Scan for the cell matching the given text and deliver its [x, y] coordinate at center. 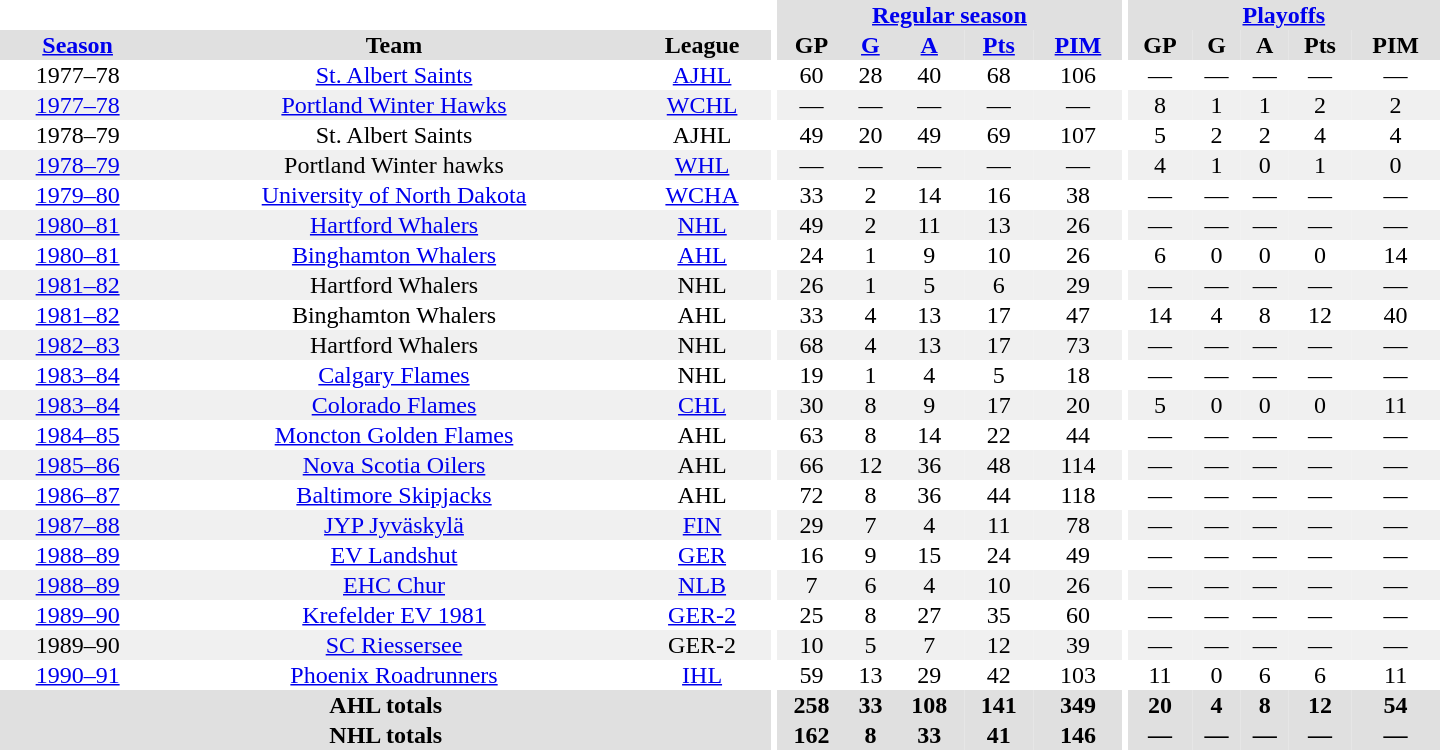
107 [1078, 135]
EV Landshut [394, 555]
1985–86 [78, 465]
22 [999, 435]
41 [999, 735]
GER [702, 555]
NHL totals [386, 735]
1986–87 [78, 495]
1982–83 [78, 345]
69 [999, 135]
103 [1078, 675]
18 [1078, 375]
72 [812, 495]
108 [929, 705]
Colorado Flames [394, 405]
1987–88 [78, 525]
1984–85 [78, 435]
University of North Dakota [394, 195]
FIN [702, 525]
IHL [702, 675]
35 [999, 615]
19 [812, 375]
Season [78, 45]
258 [812, 705]
Regular season [950, 15]
NLB [702, 585]
Moncton Golden Flames [394, 435]
30 [812, 405]
73 [1078, 345]
JYP Jyväskylä [394, 525]
Calgary Flames [394, 375]
42 [999, 675]
WHL [702, 165]
27 [929, 615]
48 [999, 465]
Portland Winter hawks [394, 165]
1979–80 [78, 195]
SC Riessersee [394, 645]
AHL totals [386, 705]
146 [1078, 735]
Baltimore Skipjacks [394, 495]
54 [1396, 705]
1990–91 [78, 675]
118 [1078, 495]
Phoenix Roadrunners [394, 675]
106 [1078, 75]
League [702, 45]
25 [812, 615]
EHC Chur [394, 585]
28 [870, 75]
Portland Winter Hawks [394, 105]
WCHL [702, 105]
Team [394, 45]
78 [1078, 525]
47 [1078, 315]
Krefelder EV 1981 [394, 615]
349 [1078, 705]
59 [812, 675]
15 [929, 555]
CHL [702, 405]
Playoffs [1284, 15]
162 [812, 735]
63 [812, 435]
WCHA [702, 195]
141 [999, 705]
66 [812, 465]
114 [1078, 465]
38 [1078, 195]
39 [1078, 645]
Nova Scotia Oilers [394, 465]
